For the text-containing cell, return its midpoint in [X, Y] coordinate format. 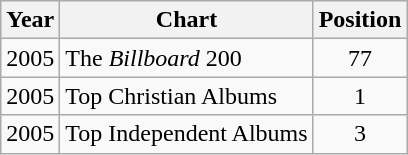
Top Christian Albums [186, 96]
The Billboard 200 [186, 58]
Position [360, 20]
Chart [186, 20]
1 [360, 96]
77 [360, 58]
Top Independent Albums [186, 134]
Year [30, 20]
3 [360, 134]
